Locate the cell with the specified text and output its (x, y) center coordinate. 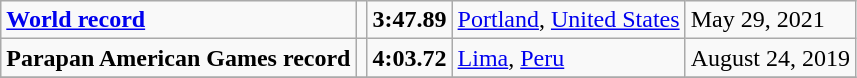
3:47.89 (410, 20)
World record (178, 20)
Parapan American Games record (178, 58)
August 24, 2019 (770, 58)
May 29, 2021 (770, 20)
4:03.72 (410, 58)
Lima, Peru (568, 58)
Portland, United States (568, 20)
